Return the [x, y] coordinate for the center point of the cell that contains the specified text.  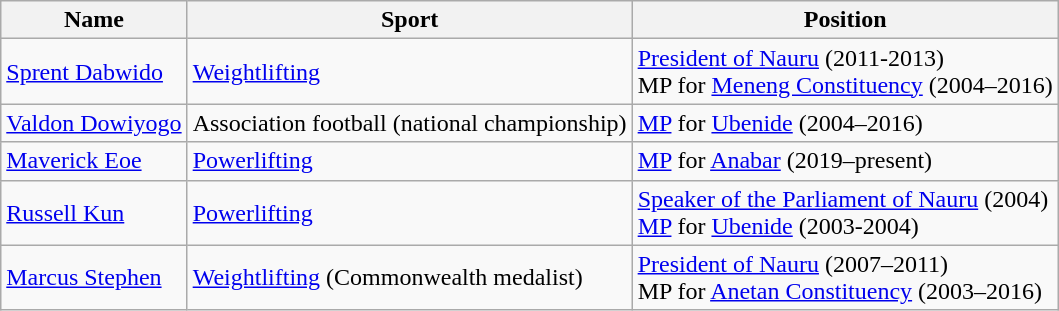
Speaker of the Parliament of Nauru (2004)MP for Ubenide (2003-2004) [845, 212]
Russell Kun [94, 212]
Position [845, 20]
President of Nauru (2007–2011)MP for Anetan Constituency (2003–2016) [845, 278]
Name [94, 20]
MP for Ubenide (2004–2016) [845, 123]
Weightlifting [410, 72]
Weightlifting (Commonwealth medalist) [410, 278]
Maverick Eoe [94, 161]
Association football (national championship) [410, 123]
Valdon Dowiyogo [94, 123]
Marcus Stephen [94, 278]
Sprent Dabwido [94, 72]
Sport [410, 20]
President of Nauru (2011-2013)MP for Meneng Constituency (2004–2016) [845, 72]
MP for Anabar (2019–present) [845, 161]
